Identify which cell holds the provided text, then report its (x, y) central coordinate. 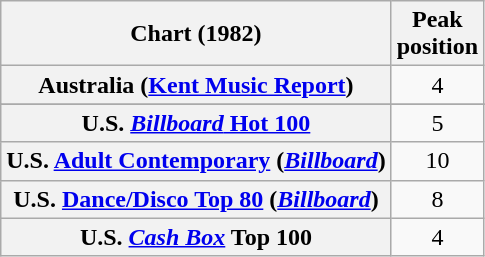
U.S. Adult Contemporary (Billboard) (196, 161)
10 (437, 161)
Chart (1982) (196, 34)
Australia (Kent Music Report) (196, 85)
Peakposition (437, 34)
8 (437, 199)
U.S. Dance/Disco Top 80 (Billboard) (196, 199)
5 (437, 123)
U.S. Cash Box Top 100 (196, 237)
U.S. Billboard Hot 100 (196, 123)
